From the cell containing the given text, extract its center point as [X, Y] coordinate. 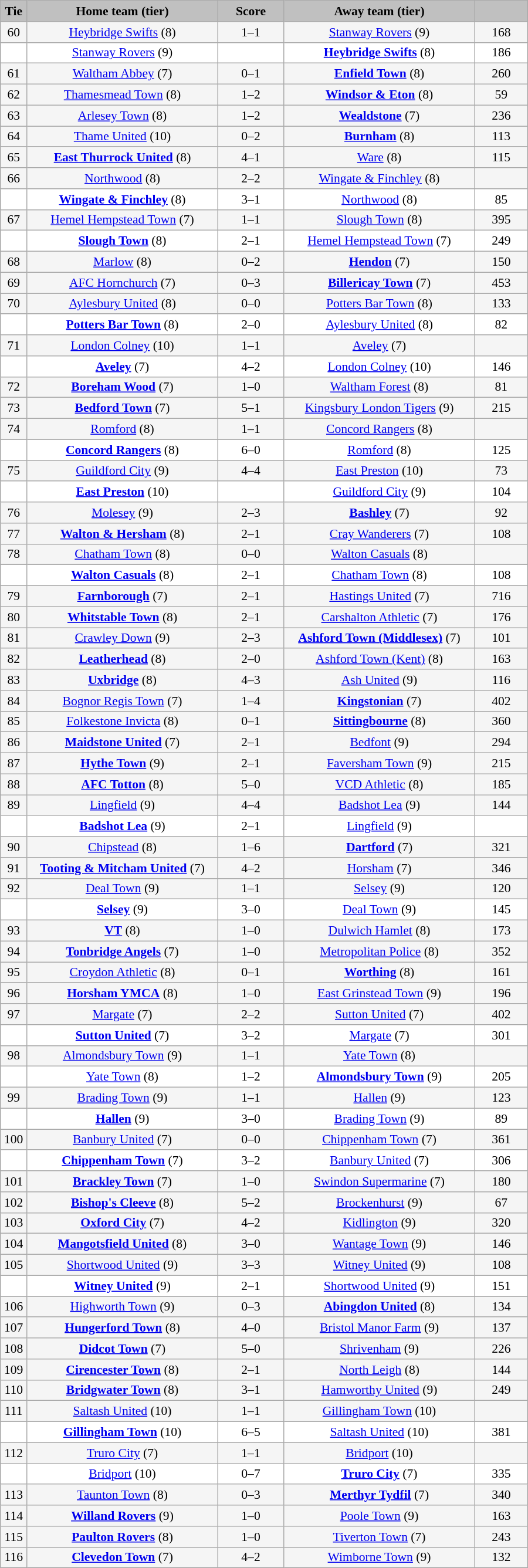
90 [14, 847]
Paulton Rovers (8) [123, 1537]
Faversham Town (9) [380, 764]
112 [14, 1453]
AFC Hornchurch (7) [123, 283]
Didcot Town (7) [123, 1349]
Cray Wanderers (7) [380, 534]
102 [14, 1203]
168 [501, 32]
Molesey (9) [123, 513]
381 [501, 1432]
236 [501, 116]
61 [14, 74]
306 [501, 1161]
Merthyr Tydfil (7) [380, 1495]
Tooting & Mitcham United (7) [123, 868]
Taunton Town (8) [123, 1495]
6–0 [251, 450]
320 [501, 1223]
63 [14, 116]
AFC Totton (8) [123, 784]
Kingstonian (7) [380, 701]
Dulwich Hamlet (8) [380, 931]
Tonbridge Angels (7) [123, 951]
123 [501, 1098]
Clevedon Town (7) [123, 1557]
Metropolitan Police (8) [380, 951]
Oxford City (7) [123, 1223]
4–0 [251, 1328]
Hastings United (7) [380, 597]
Boreham Wood (7) [123, 387]
Poole Town (9) [380, 1516]
Wantage Town (9) [380, 1244]
Folkestone Invicta (8) [123, 722]
70 [14, 304]
Brockenhurst (9) [380, 1203]
88 [14, 784]
151 [501, 1286]
84 [14, 701]
107 [14, 1328]
91 [14, 868]
98 [14, 1056]
Bridgwater Town (8) [123, 1390]
Chipstead (8) [123, 847]
78 [14, 554]
Ash United (9) [380, 680]
Bishop's Cleeve (8) [123, 1203]
134 [501, 1307]
111 [14, 1411]
Bristol Manor Farm (9) [380, 1328]
109 [14, 1370]
Farnborough (7) [123, 597]
105 [14, 1265]
Thame United (10) [123, 137]
Whitstable Town (8) [123, 617]
Wimborne Town (9) [380, 1557]
4–3 [251, 680]
Highworth Town (9) [123, 1307]
72 [14, 387]
80 [14, 617]
Horsham YMCA (8) [123, 994]
Worthing (8) [380, 973]
East Thurrock United (8) [123, 158]
346 [501, 868]
Tiverton Town (7) [380, 1537]
77 [14, 534]
0–7 [251, 1474]
Bashley (7) [380, 513]
Ashford Town (Kent) (8) [380, 659]
69 [14, 283]
395 [501, 220]
Maidstone United (7) [123, 743]
196 [501, 994]
75 [14, 471]
352 [501, 951]
Home team (tier) [123, 11]
Bognor Regis Town (7) [123, 701]
3–3 [251, 1265]
133 [501, 304]
97 [14, 1014]
95 [14, 973]
114 [14, 1516]
76 [14, 513]
Hendon (7) [380, 262]
Ware (8) [380, 158]
335 [501, 1474]
60 [14, 32]
66 [14, 178]
361 [501, 1140]
Cirencester Town (8) [123, 1370]
Sittingbourne (8) [380, 722]
Hamworthy United (9) [380, 1390]
1–4 [251, 701]
68 [14, 262]
Thamesmead Town (8) [123, 95]
100 [14, 1140]
120 [501, 889]
301 [501, 1035]
Walton & Hersham (8) [123, 534]
83 [14, 680]
Carshalton Athletic (7) [380, 617]
Hythe Town (9) [123, 764]
Tie [14, 11]
Bedford Town (7) [123, 408]
94 [14, 951]
Dartford (7) [380, 847]
294 [501, 743]
Windsor & Eton (8) [380, 95]
Wealdstone (7) [380, 116]
260 [501, 74]
Bedfont (9) [380, 743]
161 [501, 973]
6–5 [251, 1432]
79 [14, 597]
106 [14, 1307]
Score [251, 11]
Horsham (7) [380, 868]
Waltham Abbey (7) [123, 74]
4–1 [251, 158]
321 [501, 847]
Brackley Town (7) [123, 1181]
North Leigh (8) [380, 1370]
Abingdon United (8) [380, 1307]
87 [14, 764]
150 [501, 262]
Croydon Athletic (8) [123, 973]
Leatherhead (8) [123, 659]
Willand Rovers (9) [123, 1516]
59 [501, 95]
103 [14, 1223]
132 [501, 1557]
Swindon Supermarine (7) [380, 1181]
East Grinstead Town (9) [380, 994]
86 [14, 743]
Kidlington (9) [380, 1223]
71 [14, 346]
110 [14, 1390]
Hungerford Town (8) [123, 1328]
Crawley Down (9) [123, 638]
340 [501, 1495]
Kingsbury London Tigers (9) [380, 408]
185 [501, 784]
65 [14, 158]
99 [14, 1098]
96 [14, 994]
243 [501, 1537]
453 [501, 283]
Shrivenham (9) [380, 1349]
62 [14, 95]
Uxbridge (8) [123, 680]
226 [501, 1349]
360 [501, 722]
186 [501, 53]
125 [501, 450]
173 [501, 931]
Ashford Town (Middlesex) (7) [380, 638]
145 [501, 910]
Arlesey Town (8) [123, 116]
Marlow (8) [123, 262]
64 [14, 137]
74 [14, 429]
Burnham (8) [380, 137]
176 [501, 617]
716 [501, 597]
Waltham Forest (8) [380, 387]
5–1 [251, 408]
Enfield Town (8) [380, 74]
1–6 [251, 847]
5–2 [251, 1203]
VT (8) [123, 931]
Away team (tier) [380, 11]
VCD Athletic (8) [380, 784]
137 [501, 1328]
93 [14, 931]
180 [501, 1181]
205 [501, 1077]
Mangotsfield United (8) [123, 1244]
Billericay Town (7) [380, 283]
